Locate the cell with the specified text and output its (x, y) center coordinate. 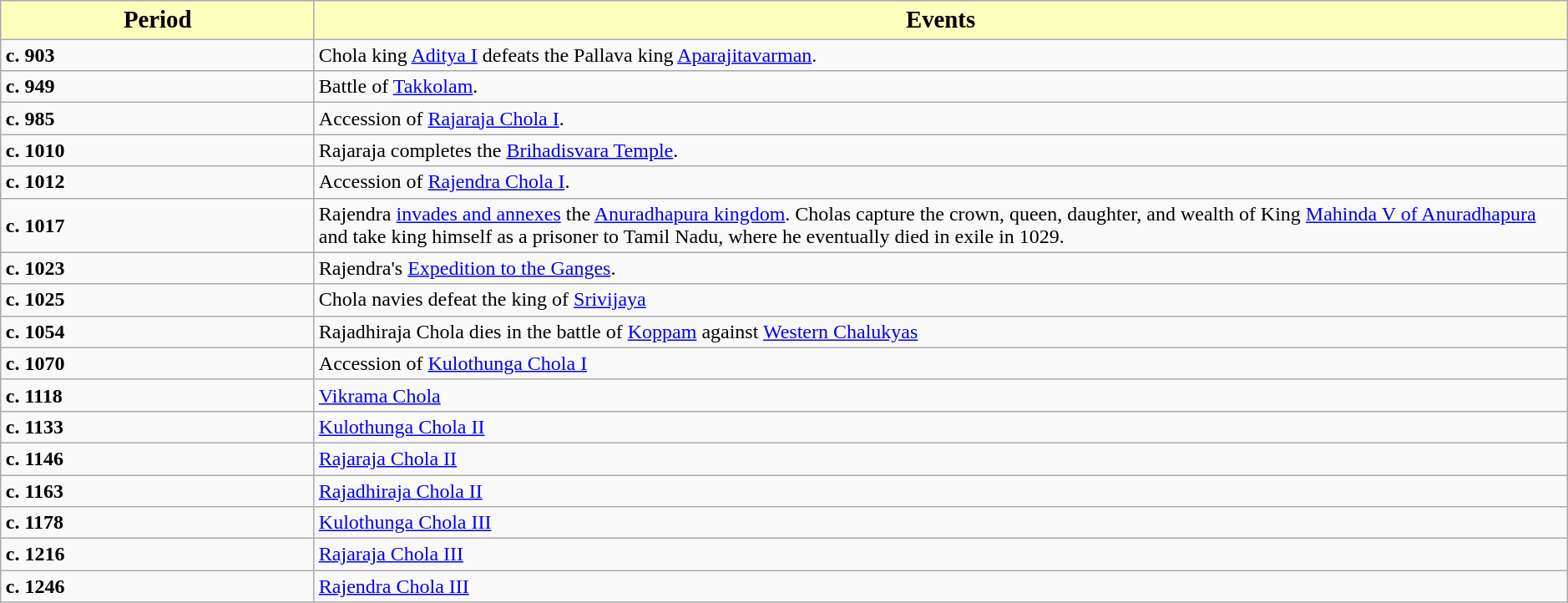
c. 1023 (157, 268)
c. 1216 (157, 555)
c. 1146 (157, 459)
c. 1133 (157, 427)
Rajaraja Chola III (940, 555)
c. 1010 (157, 150)
Kulothunga Chola III (940, 523)
Accession of Rajendra Chola I. (940, 182)
c. 949 (157, 87)
Rajaraja completes the Brihadisvara Temple. (940, 150)
c. 1178 (157, 523)
c. 1025 (157, 300)
c. 1070 (157, 363)
Chola navies defeat the king of Srivijaya (940, 300)
c. 1118 (157, 395)
Rajendra's Expedition to the Ganges. (940, 268)
Rajadhiraja Chola dies in the battle of Koppam against Western Chalukyas (940, 332)
Period (157, 20)
c. 1054 (157, 332)
Rajadhiraja Chola II (940, 491)
Kulothunga Chola II (940, 427)
c. 903 (157, 55)
Battle of Takkolam. (940, 87)
Rajendra Chola III (940, 586)
c. 1012 (157, 182)
Chola king Aditya I defeats the Pallava king Aparajitavarman. (940, 55)
Vikrama Chola (940, 395)
Accession of Kulothunga Chola I (940, 363)
c. 1246 (157, 586)
Accession of Rajaraja Chola I. (940, 119)
c. 1163 (157, 491)
c. 1017 (157, 225)
Events (940, 20)
Rajaraja Chola II (940, 459)
c. 985 (157, 119)
